Output the (x, y) coordinate of the center of the cell containing the given text.  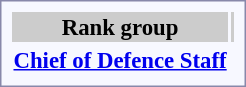
Rank group (120, 27)
Chief of Defence Staff (120, 60)
